Locate the cell with the specified text and output its [x, y] center coordinate. 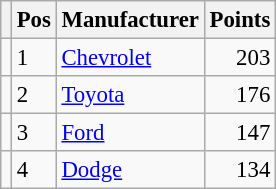
1 [34, 58]
Chevrolet [130, 58]
Toyota [130, 95]
Dodge [130, 170]
Pos [34, 20]
134 [240, 170]
176 [240, 95]
203 [240, 58]
Points [240, 20]
3 [34, 133]
2 [34, 95]
147 [240, 133]
4 [34, 170]
Manufacturer [130, 20]
Ford [130, 133]
